Locate the cell with the specified text and output its (x, y) center coordinate. 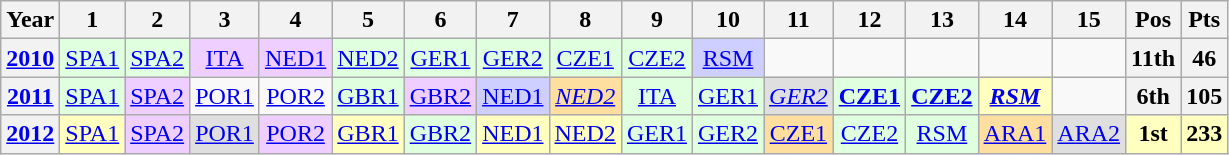
1st (1154, 134)
2 (158, 20)
5 (368, 20)
10 (728, 20)
6 (440, 20)
2012 (30, 134)
13 (942, 20)
46 (1204, 58)
11 (799, 20)
Pts (1204, 20)
Year (30, 20)
Pos (1154, 20)
6th (1154, 96)
2010 (30, 58)
7 (513, 20)
11th (1154, 58)
4 (295, 20)
105 (1204, 96)
2011 (30, 96)
233 (1204, 134)
12 (869, 20)
15 (1089, 20)
ARA1 (1015, 134)
1 (92, 20)
ARA2 (1089, 134)
8 (585, 20)
14 (1015, 20)
9 (656, 20)
3 (225, 20)
